Provide the (x, y) coordinate of the cell's center where the given text is located.  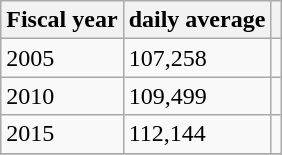
107,258 (197, 58)
2005 (62, 58)
2010 (62, 96)
112,144 (197, 134)
daily average (197, 20)
Fiscal year (62, 20)
109,499 (197, 96)
2015 (62, 134)
